Identify which cell holds the provided text, then report its (X, Y) central coordinate. 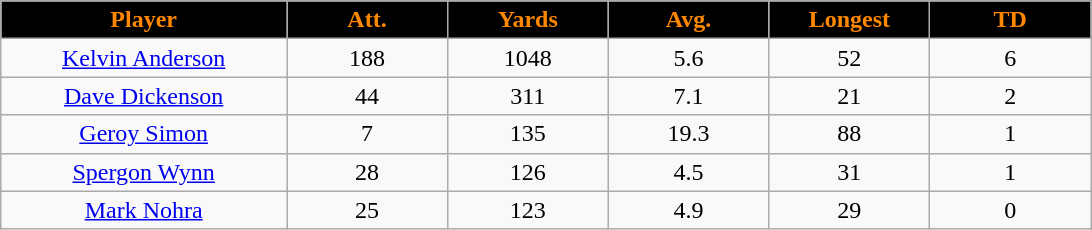
5.6 (688, 58)
Spergon Wynn (144, 172)
4.9 (688, 210)
Geroy Simon (144, 134)
19.3 (688, 134)
Yards (528, 20)
88 (850, 134)
25 (368, 210)
31 (850, 172)
123 (528, 210)
4.5 (688, 172)
Avg. (688, 20)
Longest (850, 20)
Att. (368, 20)
126 (528, 172)
Dave Dickenson (144, 96)
1048 (528, 58)
188 (368, 58)
7 (368, 134)
2 (1010, 96)
6 (1010, 58)
52 (850, 58)
28 (368, 172)
44 (368, 96)
Player (144, 20)
0 (1010, 210)
135 (528, 134)
7.1 (688, 96)
21 (850, 96)
Mark Nohra (144, 210)
29 (850, 210)
TD (1010, 20)
Kelvin Anderson (144, 58)
311 (528, 96)
